Provide the (X, Y) coordinate of the cell's center where the given text is located.  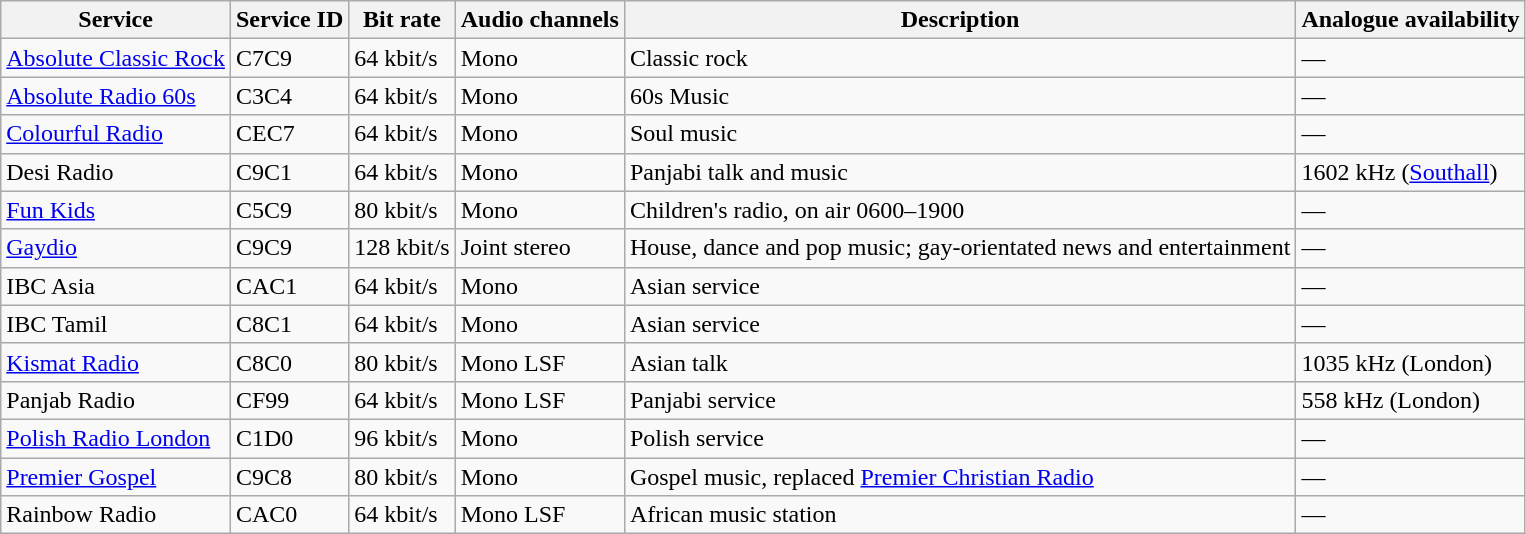
Panjab Radio (116, 400)
128 kbit/s (402, 248)
Service (116, 20)
Gospel music, replaced Premier Christian Radio (960, 477)
Soul music (960, 134)
Panjabi service (960, 400)
Premier Gospel (116, 477)
African music station (960, 515)
1602 kHz (Southall) (1410, 172)
1035 kHz (London) (1410, 362)
96 kbit/s (402, 438)
Rainbow Radio (116, 515)
Absolute Radio 60s (116, 96)
Children's radio, on air 0600–1900 (960, 210)
C9C1 (289, 172)
60s Music (960, 96)
CF99 (289, 400)
C8C0 (289, 362)
C3C4 (289, 96)
CAC1 (289, 286)
Asian talk (960, 362)
Kismat Radio (116, 362)
IBC Asia (116, 286)
House, dance and pop music; gay-orientated news and entertainment (960, 248)
C9C8 (289, 477)
IBC Tamil (116, 324)
Classic rock (960, 58)
Colourful Radio (116, 134)
Bit rate (402, 20)
Desi Radio (116, 172)
CEC7 (289, 134)
C8C1 (289, 324)
Analogue availability (1410, 20)
558 kHz (London) (1410, 400)
Absolute Classic Rock (116, 58)
Fun Kids (116, 210)
Joint stereo (540, 248)
C1D0 (289, 438)
Service ID (289, 20)
Polish Radio London (116, 438)
C5C9 (289, 210)
Description (960, 20)
C9C9 (289, 248)
Panjabi talk and music (960, 172)
Gaydio (116, 248)
Audio channels (540, 20)
Polish service (960, 438)
CAC0 (289, 515)
C7C9 (289, 58)
